Find where the given text appears and provide that cell's center as (X, Y) coordinate. 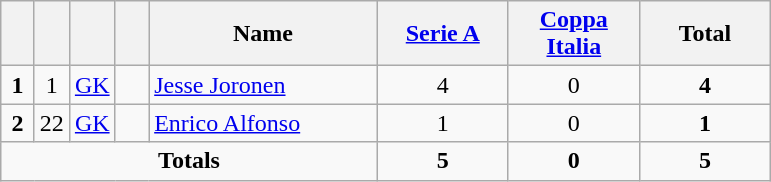
Totals (189, 161)
Serie A (442, 34)
Total (704, 34)
Enrico Alfonso (264, 123)
Coppa Italia (574, 34)
22 (52, 123)
Jesse Joronen (264, 85)
Name (264, 34)
2 (18, 123)
